Extract the [x, y] coordinate from the center of the cell holding the provided text.  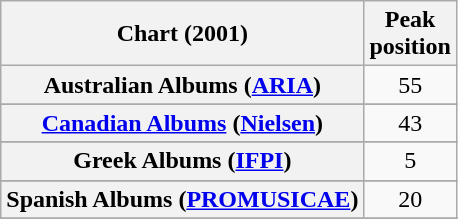
Greek Albums (IFPI) [182, 161]
55 [410, 85]
5 [410, 161]
20 [410, 199]
Chart (2001) [182, 34]
Peakposition [410, 34]
43 [410, 123]
Spanish Albums (PROMUSICAE) [182, 199]
Australian Albums (ARIA) [182, 85]
Canadian Albums (Nielsen) [182, 123]
